Determine the (x, y) coordinate at the center of the cell enclosing the given text.  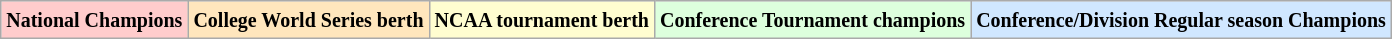
Conference Tournament champions (812, 20)
College World Series berth (308, 20)
National Champions (94, 20)
NCAA tournament berth (542, 20)
Conference/Division Regular season Champions (1182, 20)
